Pinpoint the cell where the given text exists, returning its (X, Y) midpoint coordinate. 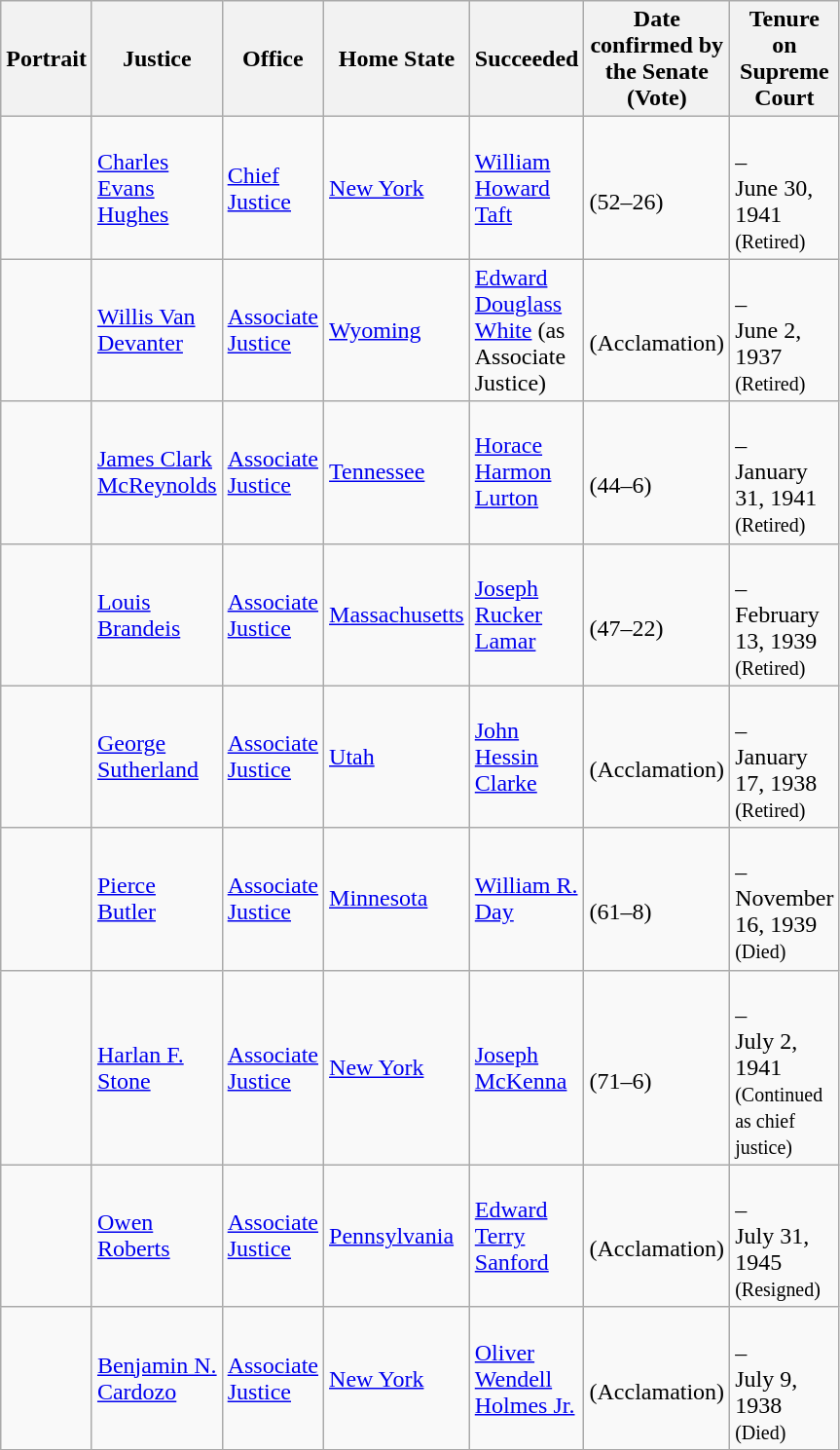
Chief Justice (273, 188)
Joseph McKenna (527, 1067)
–June 2, 1937(Retired) (785, 330)
Justice (157, 58)
Date confirmed by the Senate(Vote) (657, 58)
William Howard Taft (527, 188)
James Clark McReynolds (157, 472)
Pierce Butler (157, 899)
Minnesota (397, 899)
John Hessin Clarke (527, 757)
–July 9, 1938(Died) (785, 1378)
George Sutherland (157, 757)
(71–6) (657, 1067)
Harlan F. Stone (157, 1067)
Tenure on Supreme Court (785, 58)
Owen Roberts (157, 1236)
Pennsylvania (397, 1236)
Charles Evans Hughes (157, 188)
–January 31, 1941(Retired) (785, 472)
Utah (397, 757)
Wyoming (397, 330)
Portrait (47, 58)
–July 31, 1945(Resigned) (785, 1236)
Joseph Rucker Lamar (527, 614)
Edward Douglass White (as Associate Justice) (527, 330)
Home State (397, 58)
–June 30, 1941(Retired) (785, 188)
Massachusetts (397, 614)
Tennessee (397, 472)
–January 17, 1938(Retired) (785, 757)
Willis Van Devanter (157, 330)
Edward Terry Sanford (527, 1236)
(44–6) (657, 472)
–November 16, 1939(Died) (785, 899)
–February 13, 1939(Retired) (785, 614)
Louis Brandeis (157, 614)
Office (273, 58)
William R. Day (527, 899)
Benjamin N. Cardozo (157, 1378)
–July 2, 1941(Continued as chief justice) (785, 1067)
Horace Harmon Lurton (527, 472)
(61–8) (657, 899)
Succeeded (527, 58)
(47–22) (657, 614)
Oliver Wendell Holmes Jr. (527, 1378)
(52–26) (657, 188)
